Determine the [x, y] coordinate at the center of the cell enclosing the given text.  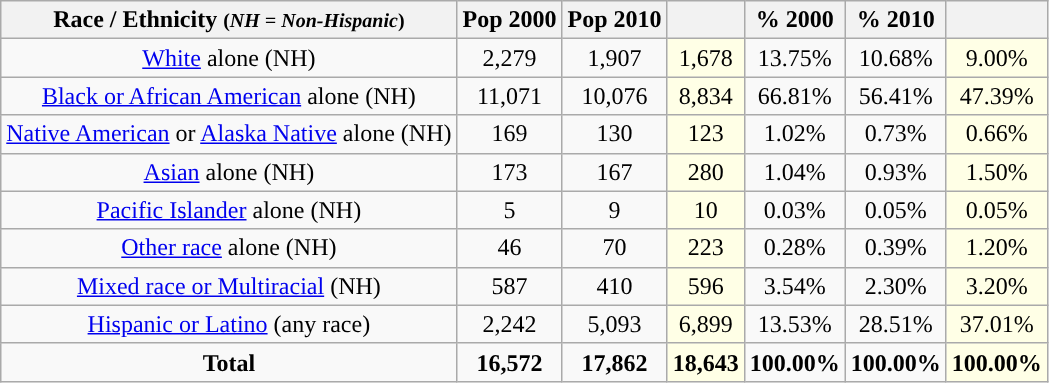
46 [510, 248]
1.02% [794, 134]
173 [510, 172]
280 [706, 172]
587 [510, 286]
13.53% [794, 324]
Pacific Islander alone (NH) [229, 210]
1.04% [794, 172]
Mixed race or Multiracial (NH) [229, 286]
2,279 [510, 58]
223 [706, 248]
Total [229, 362]
Race / Ethnicity (NH = Non-Hispanic) [229, 20]
3.54% [794, 286]
10,076 [614, 96]
13.75% [794, 58]
66.81% [794, 96]
0.28% [794, 248]
11,071 [510, 96]
596 [706, 286]
Asian alone (NH) [229, 172]
8,834 [706, 96]
167 [614, 172]
2.30% [896, 286]
2,242 [510, 324]
1,907 [614, 58]
47.39% [996, 96]
123 [706, 134]
Native American or Alaska Native alone (NH) [229, 134]
0.73% [896, 134]
10 [706, 210]
0.66% [996, 134]
1,678 [706, 58]
9 [614, 210]
70 [614, 248]
28.51% [896, 324]
130 [614, 134]
Pop 2010 [614, 20]
18,643 [706, 362]
White alone (NH) [229, 58]
17,862 [614, 362]
5 [510, 210]
410 [614, 286]
16,572 [510, 362]
6,899 [706, 324]
1.20% [996, 248]
1.50% [996, 172]
0.93% [896, 172]
0.03% [794, 210]
Hispanic or Latino (any race) [229, 324]
% 2000 [794, 20]
56.41% [896, 96]
Pop 2000 [510, 20]
10.68% [896, 58]
% 2010 [896, 20]
0.39% [896, 248]
3.20% [996, 286]
Black or African American alone (NH) [229, 96]
5,093 [614, 324]
Other race alone (NH) [229, 248]
169 [510, 134]
37.01% [996, 324]
9.00% [996, 58]
